Provide the (x, y) coordinate of the cell's center where the given text is located.  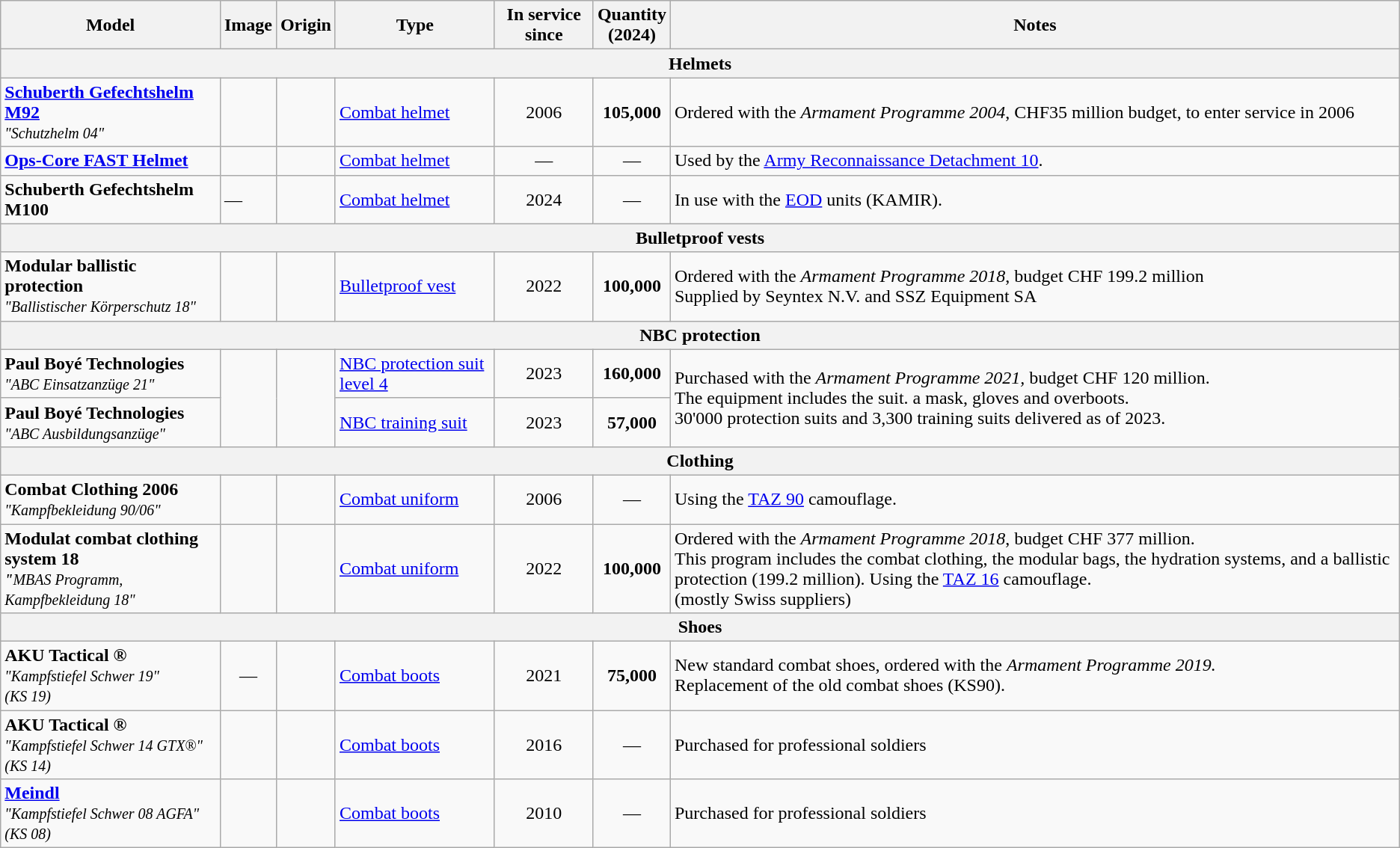
In service since (544, 25)
NBC training suit (414, 422)
NBC protection (700, 335)
Ordered with the Armament Programme 2004, CHF35 million budget, to enter service in 2006 (1035, 112)
Image (248, 25)
75,000 (631, 676)
57,000 (631, 422)
Bulletproof vests (700, 238)
Ops-Core FAST Helmet (111, 161)
Paul Boyé Technologies"ABC Einsatzanzüge 21" (111, 374)
Notes (1035, 25)
Combat Clothing 2006"Kampfbekleidung 90/06" (111, 500)
Helmets (700, 64)
NBC protection suit level 4 (414, 374)
2021 (544, 676)
AKU Tactical ®"Kampfstiefel Schwer 19" (KS 19) (111, 676)
Using the TAZ 90 camouflage. (1035, 500)
Modulat combat clothing system 18"MBAS Programm, Kampfbekleidung 18" (111, 568)
105,000 (631, 112)
AKU Tactical ®"Kampfstiefel Schwer 14 GTX®" (KS 14) (111, 745)
Model (111, 25)
Used by the Army Reconnaissance Detachment 10. (1035, 161)
Schuberth Gefechtshelm M92"Schutzhelm 04" (111, 112)
Quantity(2024) (631, 25)
Schuberth Gefechtshelm M100 (111, 199)
Shoes (700, 627)
Bulletproof vest (414, 286)
New standard combat shoes, ordered with the Armament Programme 2019.Replacement of the old combat shoes (KS90). (1035, 676)
Clothing (700, 461)
Origin (305, 25)
Type (414, 25)
2024 (544, 199)
In use with the EOD units (KAMIR). (1035, 199)
Paul Boyé Technologies"ABC Ausbildungsanzüge" (111, 422)
160,000 (631, 374)
2010 (544, 814)
Ordered with the Armament Programme 2018, budget CHF 199.2 millionSupplied by Seyntex N.V. and SSZ Equipment SA (1035, 286)
2016 (544, 745)
Meindl"Kampfstiefel Schwer 08 AGFA" (KS 08) (111, 814)
Modular ballistic protection"Ballistischer Körperschutz 18" (111, 286)
